Find where the given text appears and provide that cell's center as [X, Y] coordinate. 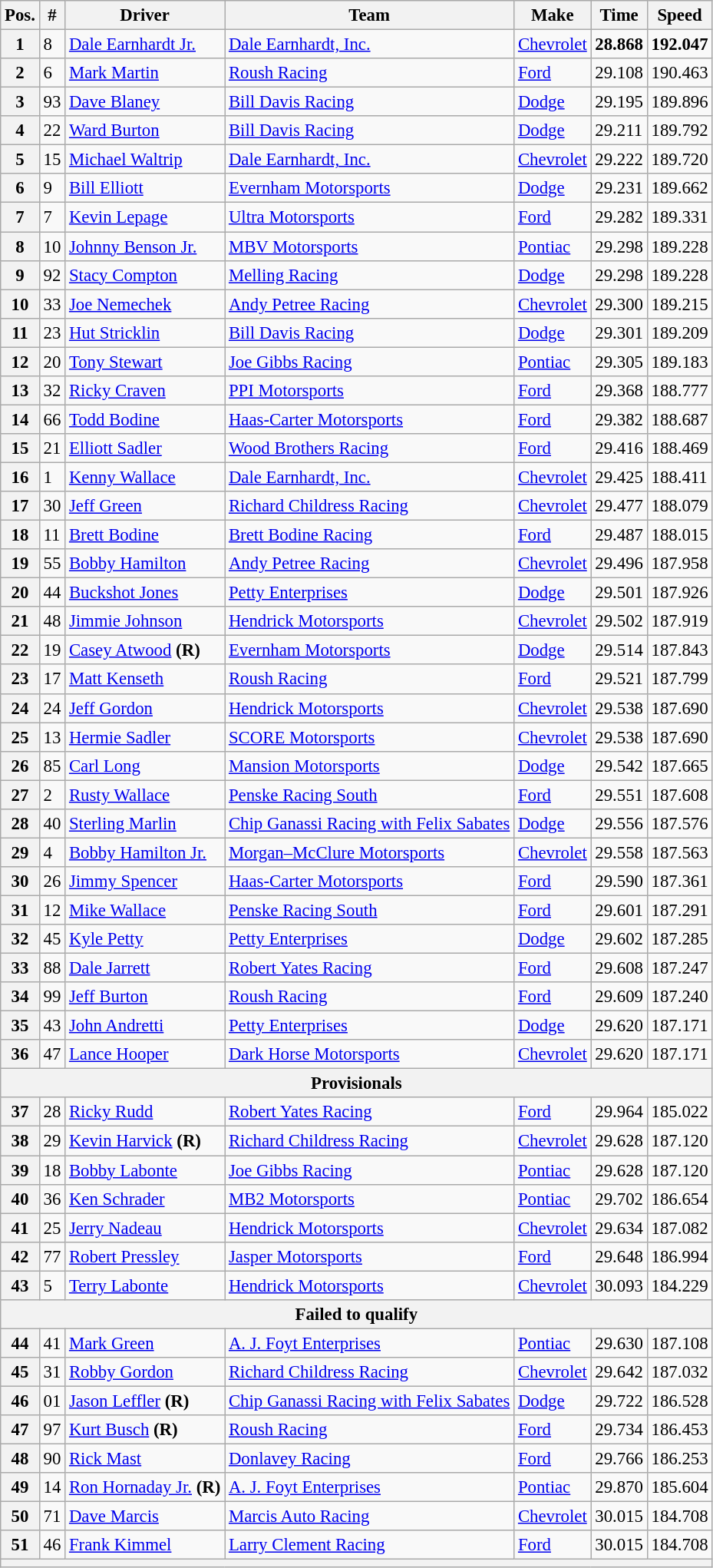
188.411 [680, 477]
187.665 [680, 766]
Jimmy Spencer [145, 882]
187.240 [680, 997]
187.843 [680, 650]
Mansion Motorsports [370, 766]
92 [52, 275]
Time [619, 15]
Brett Bodine [145, 535]
Matt Kenseth [145, 680]
Make [553, 15]
187.799 [680, 680]
Tony Stewart [145, 362]
Melling Racing [370, 275]
29.609 [619, 997]
188.777 [680, 391]
34 [20, 997]
Michael Waltrip [145, 160]
97 [52, 1430]
29.734 [619, 1430]
189.331 [680, 217]
29.477 [619, 506]
50 [20, 1517]
29.634 [619, 1228]
29.195 [619, 102]
01 [52, 1401]
29.300 [619, 304]
Todd Bodine [145, 419]
187.919 [680, 621]
Dark Horse Motorsports [370, 1054]
Speed [680, 15]
186.654 [680, 1199]
Kenny Wallace [145, 477]
29.496 [619, 564]
189.662 [680, 188]
29.222 [619, 160]
29.301 [619, 332]
85 [52, 766]
187.247 [680, 968]
187.608 [680, 795]
Bobby Labonte [145, 1170]
186.528 [680, 1401]
Larry Clement Racing [370, 1545]
88 [52, 968]
189.720 [680, 160]
29.702 [619, 1199]
Kyle Petty [145, 939]
188.687 [680, 419]
Provisionals [356, 1083]
Morgan–McClure Motorsports [370, 852]
187.032 [680, 1372]
187.108 [680, 1343]
49 [20, 1487]
28.868 [619, 45]
29.630 [619, 1343]
77 [52, 1256]
Ricky Craven [145, 391]
185.022 [680, 1113]
29.601 [619, 910]
187.285 [680, 939]
Joe Nemechek [145, 304]
51 [20, 1545]
29.282 [619, 217]
55 [52, 564]
Jerry Nadeau [145, 1228]
29.108 [619, 73]
Sterling Marlin [145, 824]
186.994 [680, 1256]
Dave Marcis [145, 1517]
Carl Long [145, 766]
29.425 [619, 477]
189.183 [680, 362]
187.563 [680, 852]
Jimmie Johnson [145, 621]
Mike Wallace [145, 910]
187.958 [680, 564]
Rusty Wallace [145, 795]
29.556 [619, 824]
71 [52, 1517]
Lance Hooper [145, 1054]
MB2 Motorsports [370, 1199]
42 [20, 1256]
Ultra Motorsports [370, 217]
Dale Earnhardt Jr. [145, 45]
16 [20, 477]
3 [20, 102]
Pos. [20, 15]
186.453 [680, 1430]
Robby Gordon [145, 1372]
Mark Green [145, 1343]
Team [370, 15]
185.604 [680, 1487]
29.590 [619, 882]
Hut Stricklin [145, 332]
29.231 [619, 188]
189.209 [680, 332]
192.047 [680, 45]
189.792 [680, 131]
PPI Motorsports [370, 391]
66 [52, 419]
Stacy Compton [145, 275]
29.211 [619, 131]
29.558 [619, 852]
188.469 [680, 448]
Bobby Hamilton Jr. [145, 852]
90 [52, 1459]
29.602 [619, 939]
38 [20, 1141]
29.382 [619, 419]
Dave Blaney [145, 102]
190.463 [680, 73]
John Andretti [145, 1026]
29.642 [619, 1372]
Terry Labonte [145, 1285]
Elliott Sadler [145, 448]
186.253 [680, 1459]
29.502 [619, 621]
Donlavey Racing [370, 1459]
187.291 [680, 910]
MBV Motorsports [370, 246]
29.766 [619, 1459]
Ward Burton [145, 131]
37 [20, 1113]
Failed to qualify [356, 1315]
Bill Elliott [145, 188]
Jason Leffler (R) [145, 1401]
Kurt Busch (R) [145, 1430]
188.015 [680, 535]
29.722 [619, 1401]
Jeff Gordon [145, 708]
Casey Atwood (R) [145, 650]
184.229 [680, 1285]
99 [52, 997]
# [52, 15]
27 [20, 795]
187.082 [680, 1228]
29.501 [619, 593]
Jeff Burton [145, 997]
SCORE Motorsports [370, 737]
Ricky Rudd [145, 1113]
93 [52, 102]
Bobby Hamilton [145, 564]
29.305 [619, 362]
Dale Jarrett [145, 968]
29.551 [619, 795]
Ron Hornaday Jr. (R) [145, 1487]
Marcis Auto Racing [370, 1517]
29.487 [619, 535]
187.361 [680, 882]
Wood Brothers Racing [370, 448]
29.648 [619, 1256]
188.079 [680, 506]
30.093 [619, 1285]
29.964 [619, 1113]
29.416 [619, 448]
29.368 [619, 391]
Brett Bodine Racing [370, 535]
Jeff Green [145, 506]
29.521 [619, 680]
29.514 [619, 650]
Buckshot Jones [145, 593]
Mark Martin [145, 73]
189.215 [680, 304]
Robert Pressley [145, 1256]
29.870 [619, 1487]
35 [20, 1026]
187.576 [680, 824]
Kevin Lepage [145, 217]
29.542 [619, 766]
Johnny Benson Jr. [145, 246]
Frank Kimmel [145, 1545]
Ken Schrader [145, 1199]
Jasper Motorsports [370, 1256]
29.608 [619, 968]
39 [20, 1170]
189.896 [680, 102]
Driver [145, 15]
Rick Mast [145, 1459]
187.926 [680, 593]
Kevin Harvick (R) [145, 1141]
Hermie Sadler [145, 737]
